Identify which cell holds the provided text, then report its (X, Y) central coordinate. 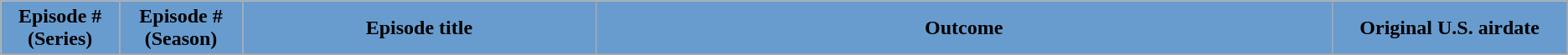
Episode # (Season) (181, 28)
Episode # (Series) (60, 28)
Episode title (420, 28)
Original U.S. airdate (1449, 28)
Outcome (963, 28)
